Pinpoint the cell where the given text exists, returning its (x, y) midpoint coordinate. 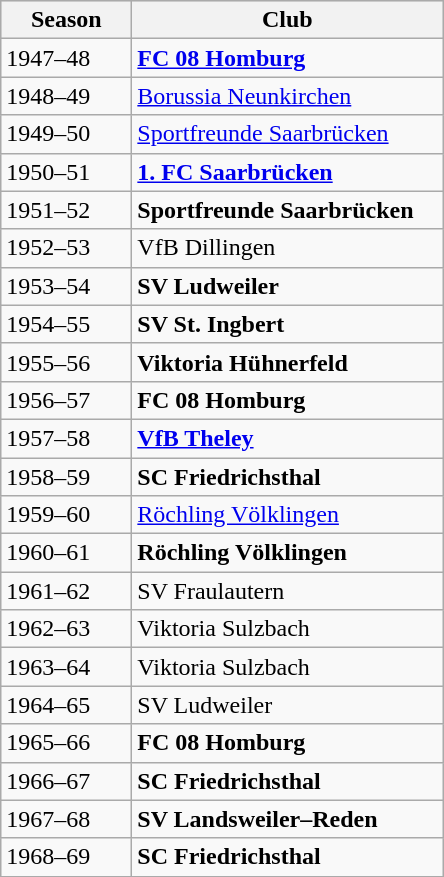
1947–48 (66, 58)
VfB Theley (288, 438)
Club (288, 20)
1950–51 (66, 172)
1966–67 (66, 781)
1951–52 (66, 210)
1956–57 (66, 400)
VfB Dillingen (288, 248)
1964–65 (66, 705)
1960–61 (66, 553)
1957–58 (66, 438)
SV Fraulautern (288, 591)
Season (66, 20)
1961–62 (66, 591)
1968–69 (66, 857)
SV St. Ingbert (288, 324)
1955–56 (66, 362)
1962–63 (66, 629)
1967–68 (66, 819)
1. FC Saarbrücken (288, 172)
1949–50 (66, 134)
1954–55 (66, 324)
1959–60 (66, 515)
Borussia Neunkirchen (288, 96)
1965–66 (66, 743)
1953–54 (66, 286)
1948–49 (66, 96)
1963–64 (66, 667)
SV Landsweiler–Reden (288, 819)
1958–59 (66, 477)
1952–53 (66, 248)
Viktoria Hühnerfeld (288, 362)
